Scan for the cell matching the given text and deliver its (X, Y) coordinate at center. 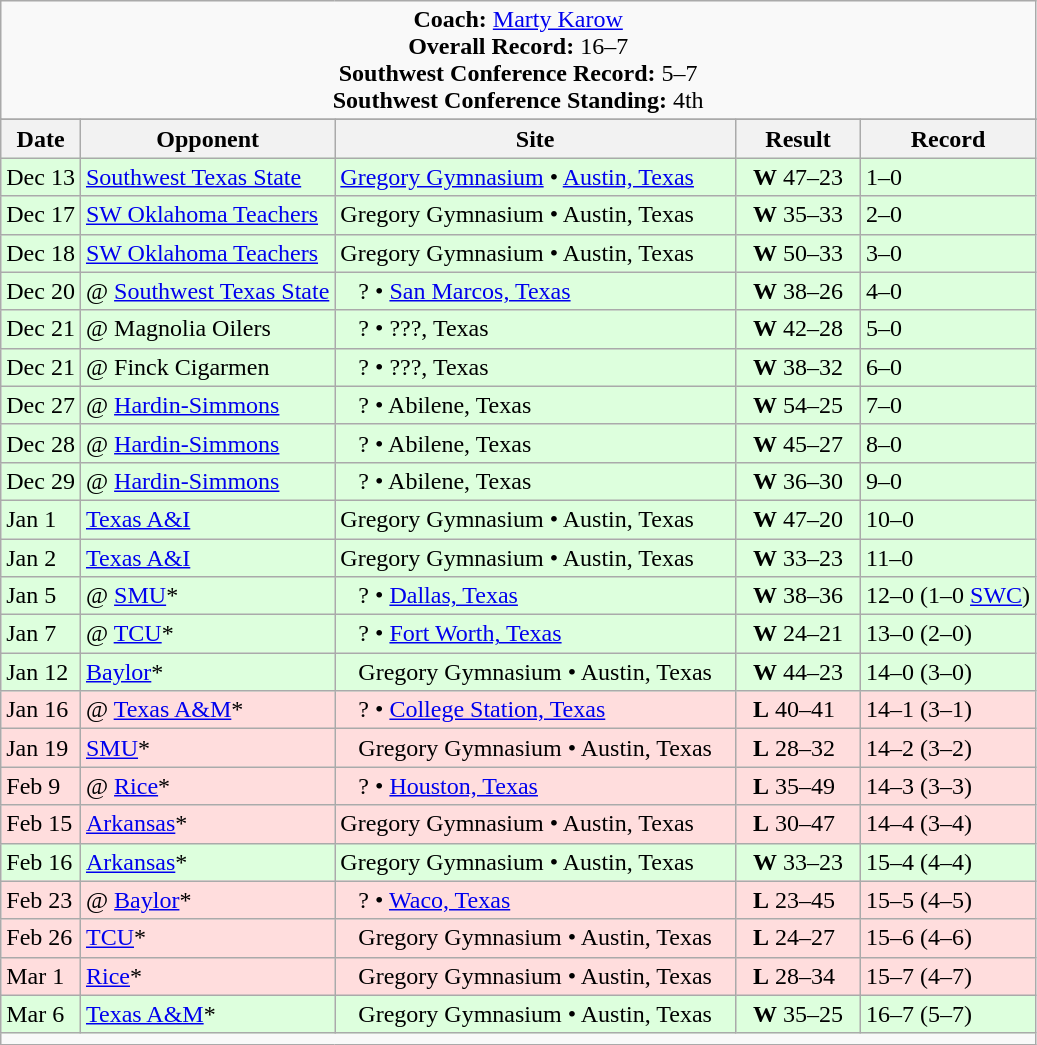
L 30–47 (798, 824)
Dec 18 (41, 253)
W 24–21 (798, 634)
@ Baylor* (207, 900)
Feb 16 (41, 862)
Feb 15 (41, 824)
Dec 20 (41, 291)
W 54–25 (798, 405)
Feb 23 (41, 900)
16–7 (5–7) (948, 1014)
Dec 17 (41, 215)
@ Magnolia Oilers (207, 329)
6–0 (948, 367)
L 40–41 (798, 710)
1–0 (948, 177)
W 42–28 (798, 329)
Jan 12 (41, 672)
L 24–27 (798, 938)
@ TCU* (207, 634)
W 44–23 (798, 672)
@ Rice* (207, 786)
14–3 (3–3) (948, 786)
Result (798, 139)
SMU* (207, 748)
15–4 (4–4) (948, 862)
2–0 (948, 215)
W 50–33 (798, 253)
Date (41, 139)
Feb 26 (41, 938)
? • Houston, Texas (536, 786)
14–4 (3–4) (948, 824)
Jan 5 (41, 596)
Baylor* (207, 672)
TCU* (207, 938)
10–0 (948, 519)
Jan 2 (41, 557)
Mar 6 (41, 1014)
15–5 (4–5) (948, 900)
Feb 9 (41, 786)
15–7 (4–7) (948, 976)
12–0 (1–0 SWC) (948, 596)
L 28–32 (798, 748)
Jan 16 (41, 710)
5–0 (948, 329)
Coach: Marty KarowOverall Record: 16–7Southwest Conference Record: 5–7Southwest Conference Standing: 4th (518, 60)
? • College Station, Texas (536, 710)
@ Texas A&M* (207, 710)
Jan 19 (41, 748)
Rice* (207, 976)
L 23–45 (798, 900)
? • San Marcos, Texas (536, 291)
W 35–25 (798, 1014)
3–0 (948, 253)
W 38–36 (798, 596)
14–0 (3–0) (948, 672)
L 28–34 (798, 976)
L 35–49 (798, 786)
11–0 (948, 557)
? • Fort Worth, Texas (536, 634)
14–1 (3–1) (948, 710)
W 47–23 (798, 177)
15–6 (4–6) (948, 938)
Dec 28 (41, 443)
W 35–33 (798, 215)
W 38–26 (798, 291)
Dec 27 (41, 405)
Jan 1 (41, 519)
W 36–30 (798, 481)
Record (948, 139)
Texas A&M* (207, 1014)
13–0 (2–0) (948, 634)
? • Dallas, Texas (536, 596)
W 38–32 (798, 367)
Dec 29 (41, 481)
14–2 (3–2) (948, 748)
9–0 (948, 481)
@ SMU* (207, 596)
? • Waco, Texas (536, 900)
8–0 (948, 443)
@ Southwest Texas State (207, 291)
Site (536, 139)
W 47–20 (798, 519)
@ Finck Cigarmen (207, 367)
Mar 1 (41, 976)
Jan 7 (41, 634)
Dec 13 (41, 177)
4–0 (948, 291)
7–0 (948, 405)
Southwest Texas State (207, 177)
Opponent (207, 139)
W 45–27 (798, 443)
